Scan for the cell matching the given text and deliver its (x, y) coordinate at center. 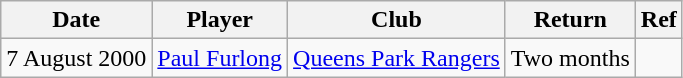
Queens Park Rangers (397, 58)
Player (220, 20)
Paul Furlong (220, 58)
Ref (658, 20)
7 August 2000 (76, 58)
Return (570, 20)
Two months (570, 58)
Club (397, 20)
Date (76, 20)
